Extract the [X, Y] coordinate from the center of the cell holding the provided text.  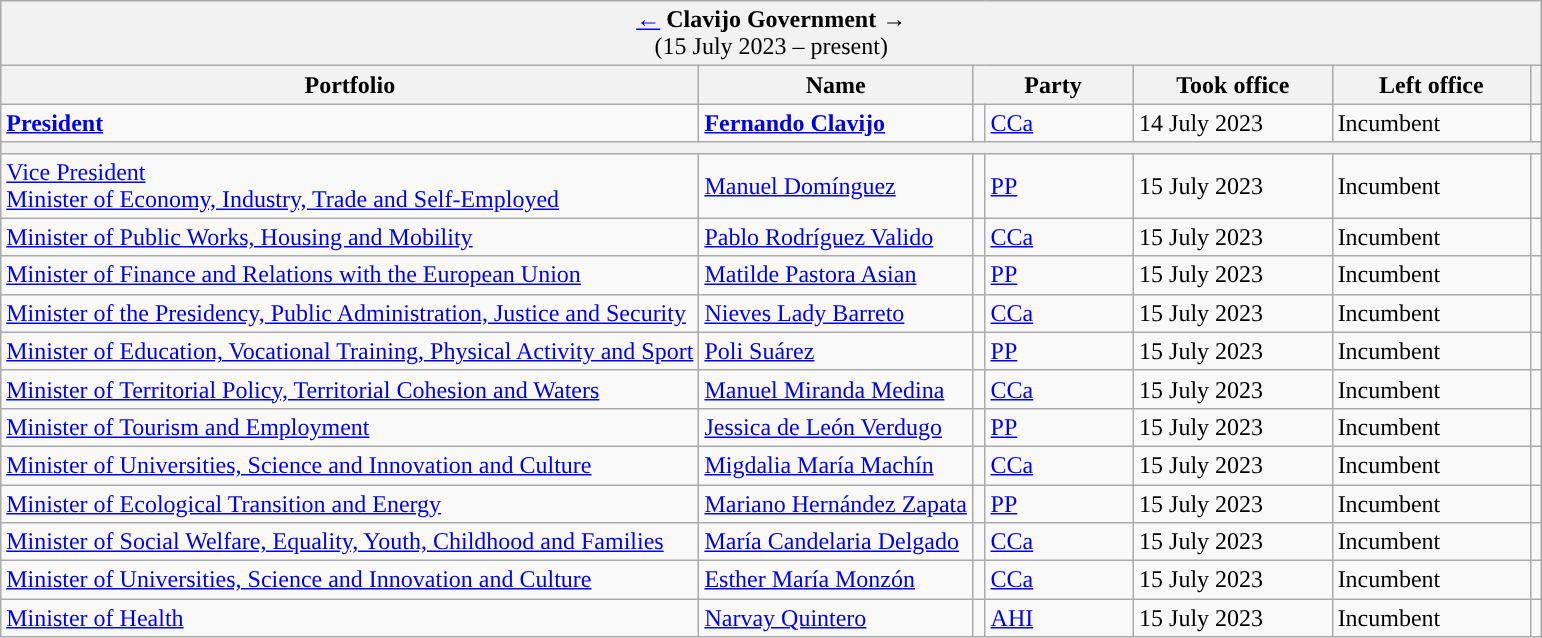
← Clavijo Government →(15 July 2023 – present) [772, 34]
Left office [1432, 85]
Minister of Education, Vocational Training, Physical Activity and Sport [350, 351]
Jessica de León Verdugo [836, 427]
María Candelaria Delgado [836, 542]
Fernando Clavijo [836, 123]
Esther María Monzón [836, 580]
Minister of Finance and Relations with the European Union [350, 275]
President [350, 123]
Matilde Pastora Asian [836, 275]
Narvay Quintero [836, 618]
Minister of Health [350, 618]
Manuel Domínguez [836, 186]
14 July 2023 [1234, 123]
Minister of the Presidency, Public Administration, Justice and Security [350, 313]
Mariano Hernández Zapata [836, 503]
Nieves Lady Barreto [836, 313]
Minister of Territorial Policy, Territorial Cohesion and Waters [350, 389]
Poli Suárez [836, 351]
Pablo Rodríguez Valido [836, 237]
Name [836, 85]
Manuel Miranda Medina [836, 389]
Minister of Ecological Transition and Energy [350, 503]
Minister of Social Welfare, Equality, Youth, Childhood and Families [350, 542]
Party [1052, 85]
Minister of Tourism and Employment [350, 427]
AHI [1059, 618]
Vice PresidentMinister of Economy, Industry, Trade and Self-Employed [350, 186]
Portfolio [350, 85]
Minister of Public Works, Housing and Mobility [350, 237]
Migdalia María Machín [836, 465]
Took office [1234, 85]
